Identify which cell holds the provided text, then report its (X, Y) central coordinate. 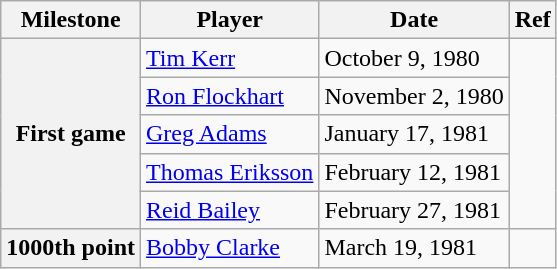
January 17, 1981 (414, 134)
Date (414, 20)
February 12, 1981 (414, 172)
First game (71, 134)
Greg Adams (230, 134)
Reid Bailey (230, 210)
October 9, 1980 (414, 58)
November 2, 1980 (414, 96)
Player (230, 20)
Thomas Eriksson (230, 172)
Tim Kerr (230, 58)
Ref (532, 20)
February 27, 1981 (414, 210)
Ron Flockhart (230, 96)
Bobby Clarke (230, 248)
Milestone (71, 20)
March 19, 1981 (414, 248)
1000th point (71, 248)
